From the cell containing the given text, extract its center point as (x, y) coordinate. 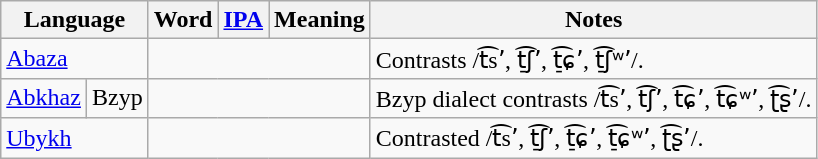
Meaning (320, 20)
Bzyp (117, 98)
Abaza (74, 59)
IPA (244, 20)
Abkhaz (44, 98)
Ubykh (74, 138)
Word (183, 20)
Contrasted /t͡sʼ, t̠͡ʃʼ, t̠͡ɕʼ, t̠͡ɕʷʼ, ʈ͡ʂʼ/. (594, 138)
Notes (594, 20)
Bzyp dialect contrasts /t͡sʼ, t͡ʃʼ, t͡ɕʼ, t͡ɕʷʼ, ʈ͡ʂʼ/. (594, 98)
Contrasts /t͡sʼ, t̠͡ʃʼ, t̠͡ɕʼ, t̠͡ʃʷʼ/. (594, 59)
Language (74, 20)
